Output the [X, Y] coordinate of the center of the cell containing the given text.  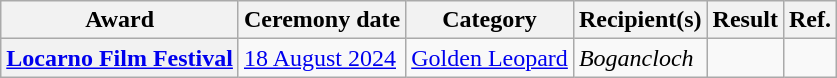
Recipient(s) [640, 20]
Bogancloch [640, 58]
Award [120, 20]
Locarno Film Festival [120, 58]
Category [490, 20]
Ref. [810, 20]
Ceremony date [322, 20]
18 August 2024 [322, 58]
Result [745, 20]
Golden Leopard [490, 58]
